Scan for the cell matching the given text and deliver its (X, Y) coordinate at center. 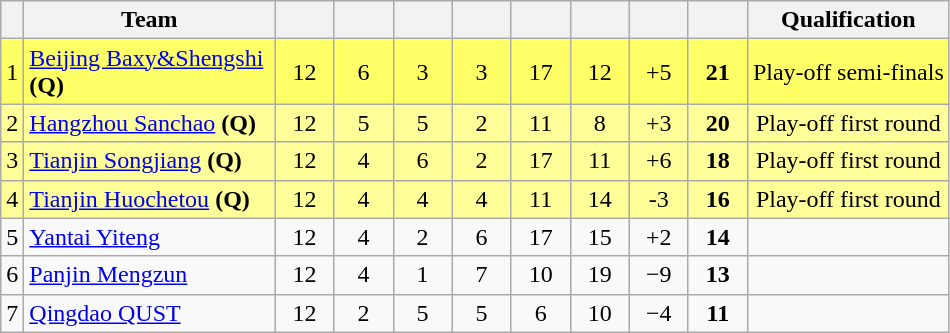
Beijing Baxy&Shengshi (Q) (150, 72)
-3 (658, 199)
−4 (658, 313)
+5 (658, 72)
+2 (658, 237)
Hangzhou Sanchao (Q) (150, 123)
13 (718, 275)
Panjin Mengzun (150, 275)
15 (600, 237)
Tianjin Songjiang (Q) (150, 161)
−9 (658, 275)
+3 (658, 123)
18 (718, 161)
Team (150, 20)
8 (600, 123)
19 (600, 275)
Qingdao QUST (150, 313)
+6 (658, 161)
21 (718, 72)
Play-off semi-finals (848, 72)
Qualification (848, 20)
16 (718, 199)
Tianjin Huochetou (Q) (150, 199)
Yantai Yiteng (150, 237)
20 (718, 123)
